From the cell containing the given text, extract its center point as (x, y) coordinate. 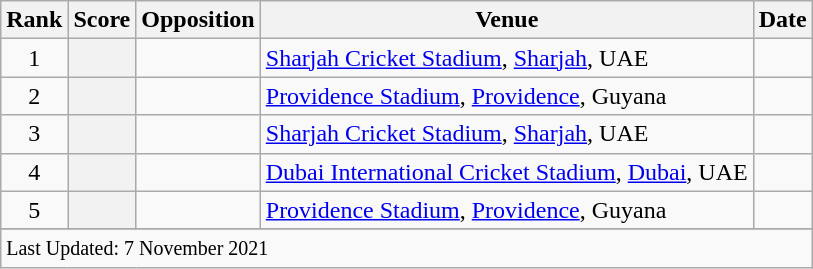
Last Updated: 7 November 2021 (407, 248)
Opposition (198, 20)
Score (102, 20)
2 (34, 96)
Venue (506, 20)
Date (782, 20)
3 (34, 134)
5 (34, 210)
4 (34, 172)
Dubai International Cricket Stadium, Dubai, UAE (506, 172)
1 (34, 58)
Rank (34, 20)
